Search for the cell housing the specified text and yield its [x, y] center coordinate. 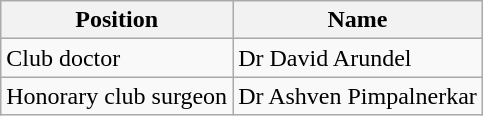
Dr David Arundel [358, 58]
Honorary club surgeon [117, 96]
Position [117, 20]
Club doctor [117, 58]
Name [358, 20]
Dr Ashven Pimpalnerkar [358, 96]
